Return the [x, y] coordinate for the center point of the cell that contains the specified text.  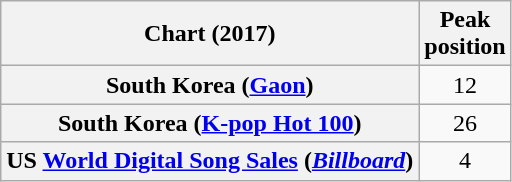
US World Digital Song Sales (Billboard) [210, 161]
4 [465, 161]
Peakposition [465, 34]
Chart (2017) [210, 34]
12 [465, 85]
South Korea (Gaon) [210, 85]
South Korea (K-pop Hot 100) [210, 123]
26 [465, 123]
